Return (X, Y) of the center of cell containing provided text 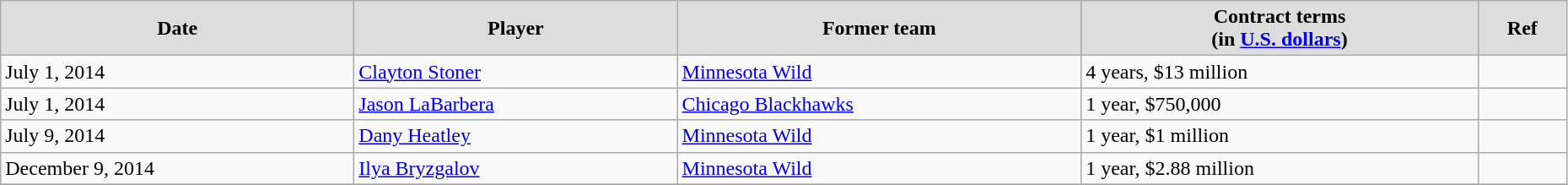
December 9, 2014 (177, 168)
Ref (1522, 29)
Clayton Stoner (516, 72)
Dany Heatley (516, 136)
July 9, 2014 (177, 136)
4 years, $13 million (1280, 72)
Contract terms(in U.S. dollars) (1280, 29)
Player (516, 29)
1 year, $2.88 million (1280, 168)
Jason LaBarbera (516, 104)
1 year, $750,000 (1280, 104)
Ilya Bryzgalov (516, 168)
Chicago Blackhawks (879, 104)
Date (177, 29)
1 year, $1 million (1280, 136)
Former team (879, 29)
